Detect which cell encompasses the target text, then output its [X, Y] center coordinate. 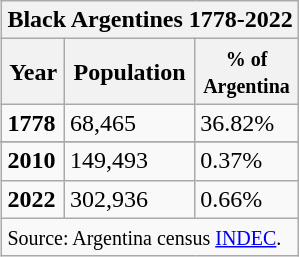
68,465 [129, 123]
0.37% [247, 161]
Source: Argentina census INDEC. [150, 237]
2022 [34, 199]
Black Argentines 1778-2022 [150, 20]
% ofArgentina [247, 72]
Year [34, 72]
149,493 [129, 161]
Population [129, 72]
2010 [34, 161]
302,936 [129, 199]
1778 [34, 123]
0.66% [247, 199]
36.82% [247, 123]
